Pinpoint the cell where the given text exists, returning its (x, y) midpoint coordinate. 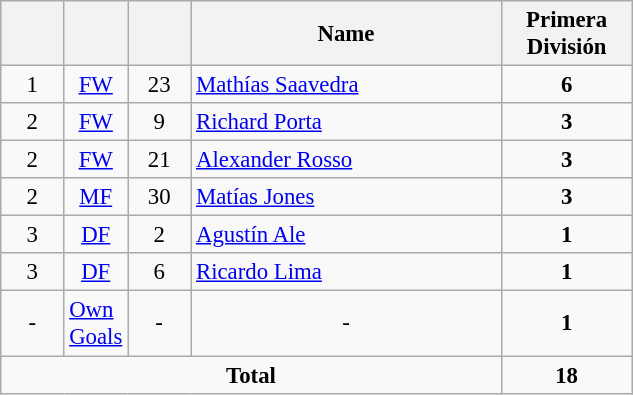
9 (160, 122)
18 (566, 375)
21 (160, 160)
23 (160, 85)
Agustín Ale (346, 235)
Name (346, 34)
MF (96, 197)
Own Goals (96, 324)
Matías Jones (346, 197)
Alexander Rosso (346, 160)
30 (160, 197)
Ricardo Lima (346, 273)
Richard Porta (346, 122)
Mathías Saavedra (346, 85)
Primera División (566, 34)
Total (252, 375)
